Find where the given text appears and provide that cell's center as [X, Y] coordinate. 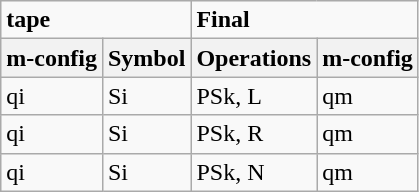
Symbol [146, 58]
tape [96, 20]
Final [304, 20]
PSk, N [254, 172]
PSk, L [254, 96]
PSk, R [254, 134]
Operations [254, 58]
